Pinpoint the cell where the given text exists, returning its (x, y) midpoint coordinate. 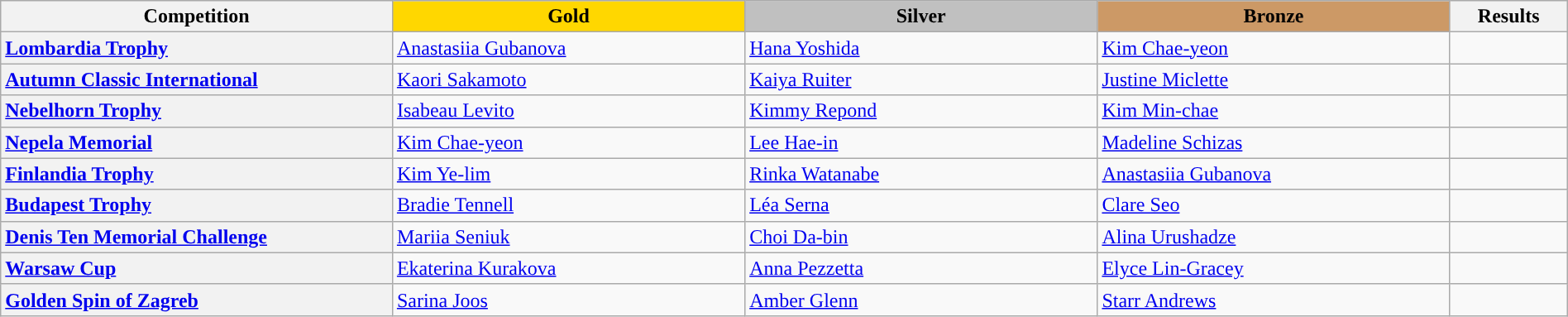
Kim Min-chae (1274, 111)
Gold (568, 17)
Starr Andrews (1274, 300)
Mariia Seniuk (568, 237)
Golden Spin of Zagreb (197, 300)
Results (1508, 17)
Autumn Classic International (197, 79)
Kaori Sakamoto (568, 79)
Isabeau Levito (568, 111)
Budapest Trophy (197, 205)
Alina Urushadze (1274, 237)
Warsaw Cup (197, 268)
Amber Glenn (921, 300)
Ekaterina Kurakova (568, 268)
Bradie Tennell (568, 205)
Nepela Memorial (197, 142)
Hana Yoshida (921, 48)
Justine Miclette (1274, 79)
Competition (197, 17)
Sarina Joos (568, 300)
Choi Da-bin (921, 237)
Rinka Watanabe (921, 174)
Lombardia Trophy (197, 48)
Finlandia Trophy (197, 174)
Anna Pezzetta (921, 268)
Kimmy Repond (921, 111)
Elyce Lin-Gracey (1274, 268)
Nebelhorn Trophy (197, 111)
Clare Seo (1274, 205)
Bronze (1274, 17)
Madeline Schizas (1274, 142)
Léa Serna (921, 205)
Kim Ye-lim (568, 174)
Denis Ten Memorial Challenge (197, 237)
Kaiya Ruiter (921, 79)
Silver (921, 17)
Lee Hae-in (921, 142)
